Return (X, Y) of the center of cell containing provided text 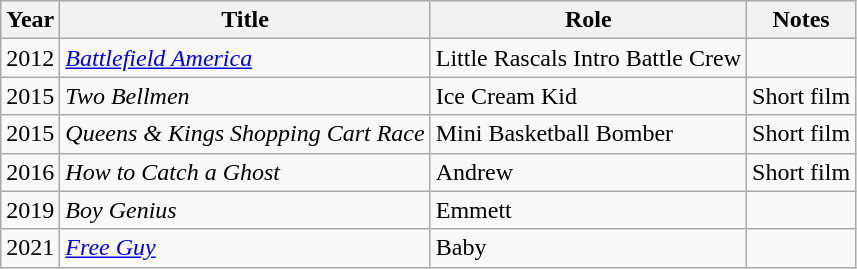
Little Rascals Intro Battle Crew (588, 58)
Free Guy (245, 248)
2016 (30, 172)
Mini Basketball Bomber (588, 134)
Boy Genius (245, 210)
Battlefield America (245, 58)
Notes (802, 20)
Title (245, 20)
2021 (30, 248)
2012 (30, 58)
Baby (588, 248)
2019 (30, 210)
Ice Cream Kid (588, 96)
Role (588, 20)
Queens & Kings Shopping Cart Race (245, 134)
Year (30, 20)
Emmett (588, 210)
Two Bellmen (245, 96)
How to Catch a Ghost (245, 172)
Andrew (588, 172)
